Scan for the cell matching the given text and deliver its (X, Y) coordinate at center. 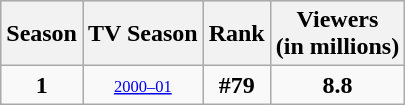
1 (42, 85)
Season (42, 34)
2000–01 (142, 85)
#79 (236, 85)
Viewers(in millions) (337, 34)
Rank (236, 34)
TV Season (142, 34)
8.8 (337, 85)
